Search for the cell housing the specified text and yield its (x, y) center coordinate. 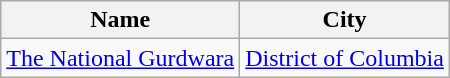
District of Columbia (345, 58)
City (345, 20)
The National Gurdwara (120, 58)
Name (120, 20)
